From the cell containing the given text, extract its center point as (X, Y) coordinate. 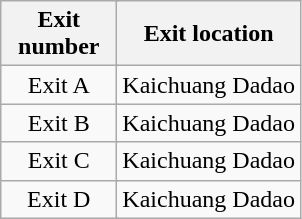
Exit number (59, 34)
Exit C (59, 161)
Exit location (209, 34)
Exit D (59, 199)
Exit A (59, 85)
Exit B (59, 123)
